Determine the (x, y) coordinate at the center of the cell enclosing the given text.  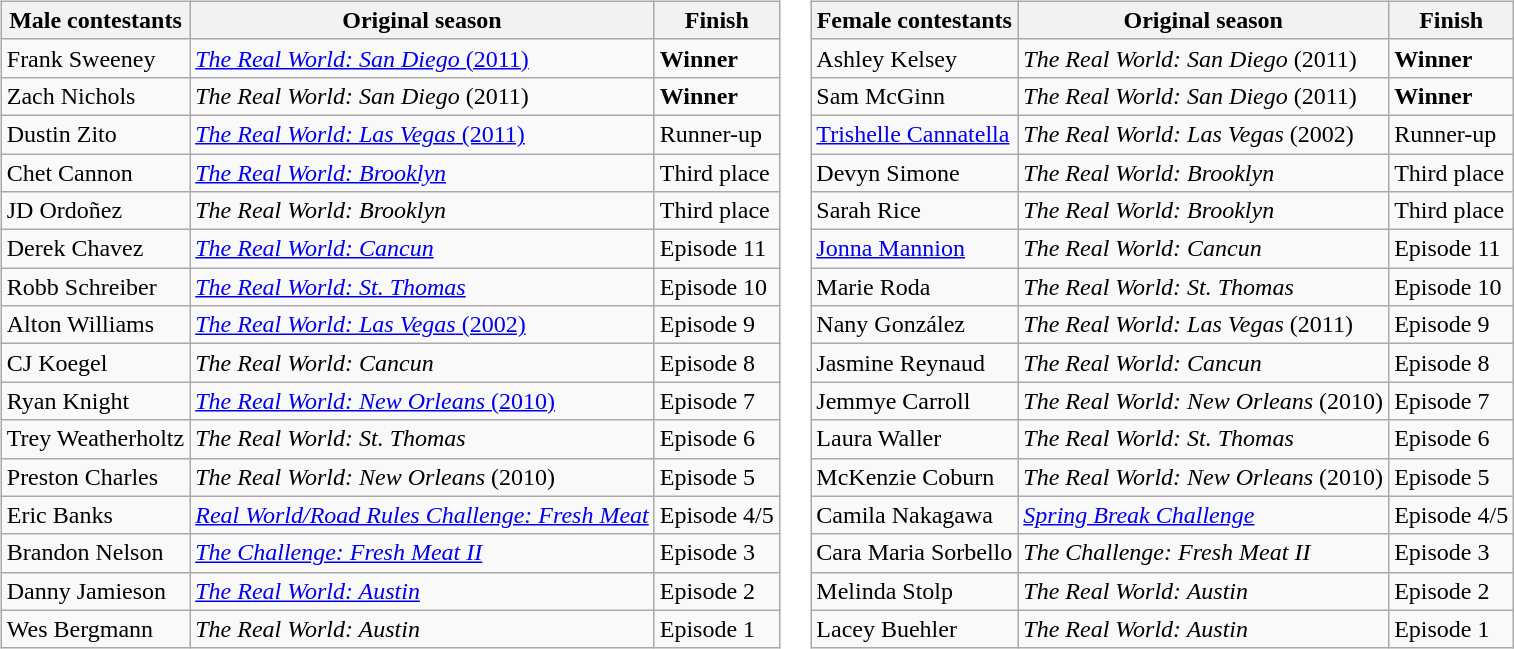
Melinda Stolp (914, 591)
Lacey Buehler (914, 629)
CJ Koegel (95, 363)
Jasmine Reynaud (914, 363)
Female contestants (914, 20)
Real World/Road Rules Challenge: Fresh Meat (422, 515)
Nany González (914, 325)
Chet Cannon (95, 173)
Preston Charles (95, 477)
Jemmye Carroll (914, 401)
Danny Jamieson (95, 591)
Wes Bergmann (95, 629)
Trey Weatherholtz (95, 439)
Trishelle Cannatella (914, 134)
McKenzie Coburn (914, 477)
Ashley Kelsey (914, 58)
Male contestants (95, 20)
Zach Nichols (95, 96)
Laura Waller (914, 439)
Jonna Mannion (914, 249)
Brandon Nelson (95, 553)
Eric Banks (95, 515)
Alton Williams (95, 325)
Dustin Zito (95, 134)
Derek Chavez (95, 249)
JD Ordoñez (95, 211)
Robb Schreiber (95, 287)
Sam McGinn (914, 96)
Devyn Simone (914, 173)
Cara Maria Sorbello (914, 553)
Marie Roda (914, 287)
Sarah Rice (914, 211)
Ryan Knight (95, 401)
Spring Break Challenge (1204, 515)
Frank Sweeney (95, 58)
Camila Nakagawa (914, 515)
